Determine the [X, Y] coordinate at the center of the cell enclosing the given text.  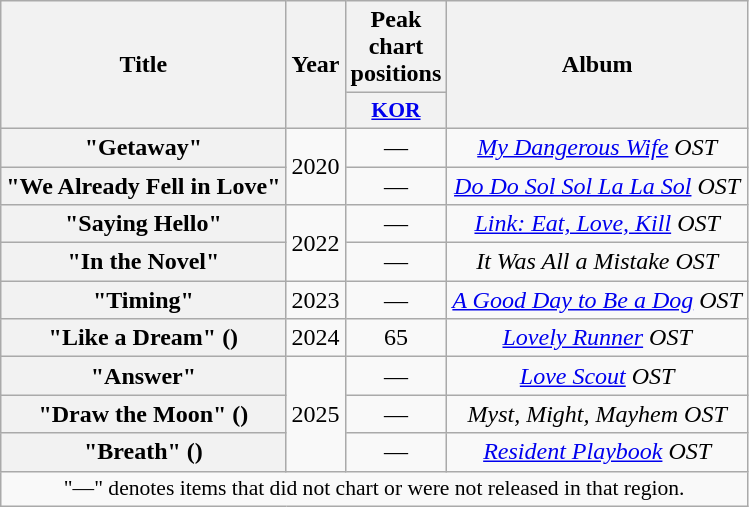
"In the Novel" [144, 262]
Do Do Sol Sol La La Sol OST [598, 185]
Link: Eat, Love, Kill OST [598, 224]
65 [396, 338]
"Getaway" [144, 147]
Title [144, 65]
KOR [396, 111]
2025 [316, 414]
2022 [316, 243]
2023 [316, 300]
"Answer" [144, 376]
"Draw the Moon" () [144, 414]
It Was All a Mistake OST [598, 262]
Lovely Runner OST [598, 338]
Year [316, 65]
"Breath" () [144, 452]
"Timing" [144, 300]
"Like a Dream" () [144, 338]
"—" denotes items that did not chart or were not released in that region. [374, 489]
2020 [316, 166]
My Dangerous Wife OST [598, 147]
2024 [316, 338]
Myst, Might, Mayhem OST [598, 414]
Album [598, 65]
"We Already Fell in Love" [144, 185]
A Good Day to Be a Dog OST [598, 300]
Peak chart positions [396, 47]
"Saying Hello" [144, 224]
Resident Playbook OST [598, 452]
Love Scout OST [598, 376]
